Locate the cell with the specified text and output its [X, Y] center coordinate. 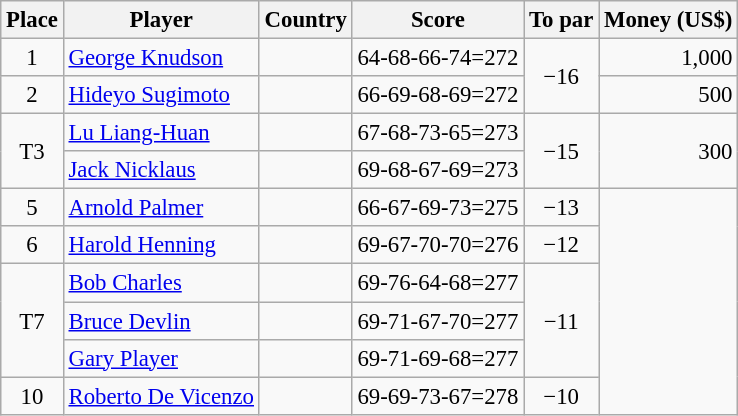
−10 [562, 396]
2 [32, 95]
300 [668, 152]
T3 [32, 152]
69-67-70-70=276 [438, 245]
Money (US$) [668, 20]
Lu Liang-Huan [161, 133]
69-71-69-68=277 [438, 358]
−11 [562, 320]
Player [161, 20]
Roberto De Vicenzo [161, 396]
66-67-69-73=275 [438, 208]
Bob Charles [161, 283]
64-68-66-74=272 [438, 58]
Jack Nicklaus [161, 170]
T7 [32, 320]
69-69-73-67=278 [438, 396]
To par [562, 20]
10 [32, 396]
66-69-68-69=272 [438, 95]
Gary Player [161, 358]
1,000 [668, 58]
Harold Henning [161, 245]
Score [438, 20]
−16 [562, 76]
500 [668, 95]
−13 [562, 208]
Hideyo Sugimoto [161, 95]
Country [306, 20]
6 [32, 245]
Place [32, 20]
69-71-67-70=277 [438, 321]
67-68-73-65=273 [438, 133]
1 [32, 58]
−12 [562, 245]
−15 [562, 152]
69-76-64-68=277 [438, 283]
George Knudson [161, 58]
5 [32, 208]
69-68-67-69=273 [438, 170]
Bruce Devlin [161, 321]
Arnold Palmer [161, 208]
